Extract the [X, Y] coordinate from the center of the cell holding the provided text.  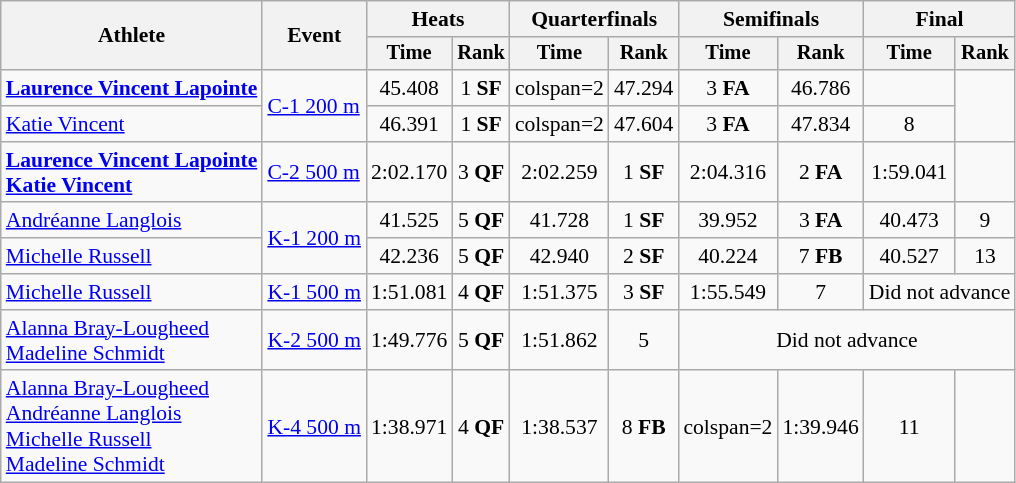
1:39.946 [820, 427]
42.236 [409, 256]
2:04.316 [728, 172]
40.473 [910, 221]
3 QF [481, 172]
Alanna Bray-LougheedMadeline Schmidt [132, 340]
Laurence Vincent Lapointe [132, 88]
Heats [438, 19]
47.294 [644, 88]
1:51.862 [560, 340]
Laurence Vincent LapointeKatie Vincent [132, 172]
42.940 [560, 256]
C-1 200 m [314, 106]
Andréanne Langlois [132, 221]
11 [910, 427]
K-2 500 m [314, 340]
K-1 200 m [314, 238]
Semifinals [770, 19]
1:38.971 [409, 427]
40.527 [910, 256]
3 SF [644, 292]
K-1 500 m [314, 292]
7 [820, 292]
K-4 500 m [314, 427]
1:49.776 [409, 340]
Event [314, 36]
1:51.375 [560, 292]
8 FB [644, 427]
2:02.170 [409, 172]
5 [644, 340]
2 SF [644, 256]
13 [986, 256]
Final [940, 19]
1:51.081 [409, 292]
9 [986, 221]
Alanna Bray-LougheedAndréanne LangloisMichelle RussellMadeline Schmidt [132, 427]
2:02.259 [560, 172]
8 [910, 124]
1:55.549 [728, 292]
2 FA [820, 172]
Quarterfinals [594, 19]
C-2 500 m [314, 172]
40.224 [728, 256]
41.728 [560, 221]
46.786 [820, 88]
1:38.537 [560, 427]
7 FB [820, 256]
Katie Vincent [132, 124]
47.834 [820, 124]
39.952 [728, 221]
45.408 [409, 88]
46.391 [409, 124]
Athlete [132, 36]
41.525 [409, 221]
47.604 [644, 124]
1:59.041 [910, 172]
